Capture the cell that displays the provided text and extract its (x, y) central coordinate. 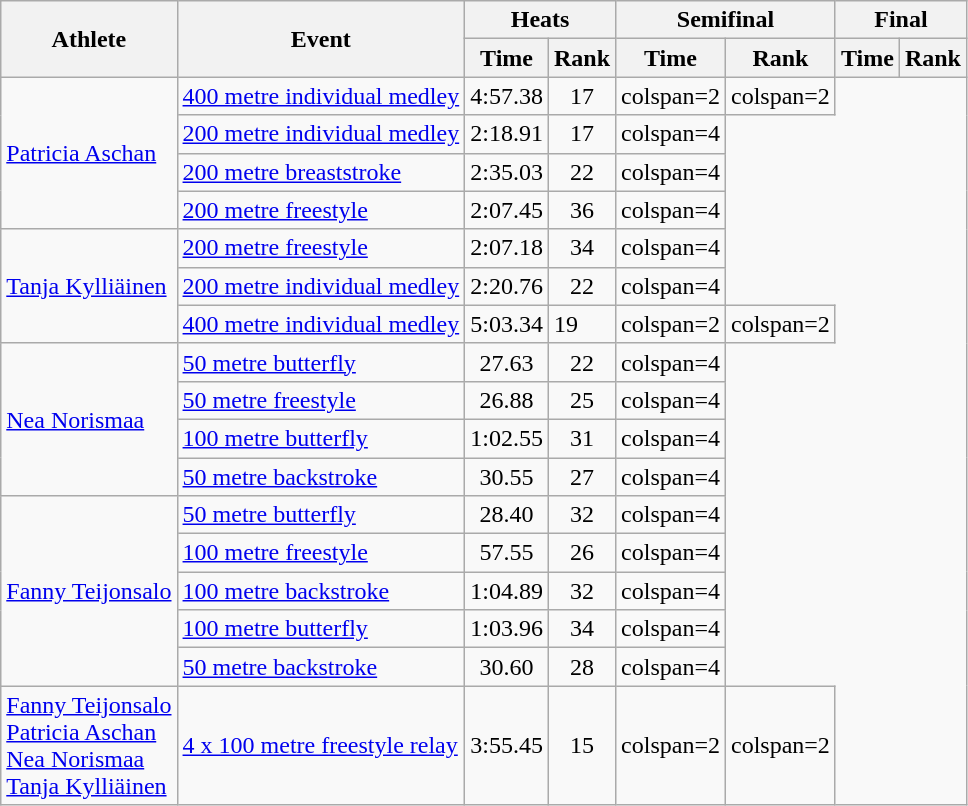
Semifinal (726, 20)
28 (582, 667)
5:03.34 (507, 324)
3:55.45 (507, 746)
Heats (540, 20)
1:03.96 (507, 629)
100 metre backstroke (321, 591)
Event (321, 39)
Fanny Teijonsalo (89, 591)
Fanny TeijonsaloPatricia AschanNea NorismaaTanja Kylliäinen (89, 746)
Patricia Aschan (89, 153)
28.40 (507, 515)
19 (582, 324)
Nea Norismaa (89, 419)
50 metre freestyle (321, 400)
2:18.91 (507, 134)
30.55 (507, 477)
27 (582, 477)
25 (582, 400)
2:20.76 (507, 286)
36 (582, 210)
100 metre freestyle (321, 553)
2:35.03 (507, 172)
1:02.55 (507, 438)
30.60 (507, 667)
200 metre breaststroke (321, 172)
1:04.89 (507, 591)
27.63 (507, 362)
Athlete (89, 39)
Tanja Kylliäinen (89, 286)
4:57.38 (507, 96)
Final (900, 20)
57.55 (507, 553)
4 x 100 metre freestyle relay (321, 746)
2:07.18 (507, 248)
26.88 (507, 400)
31 (582, 438)
26 (582, 553)
2:07.45 (507, 210)
15 (582, 746)
